Return the (X, Y) coordinate for the center point of the cell that contains the specified text.  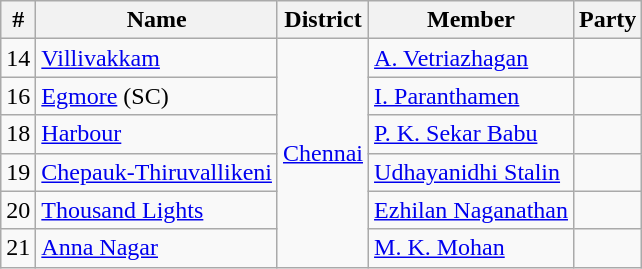
21 (18, 248)
14 (18, 58)
Thousand Lights (157, 210)
Name (157, 20)
Chepauk-Thiruvallikeni (157, 172)
16 (18, 96)
District (322, 20)
Party (608, 20)
I. Paranthamen (472, 96)
A. Vetriazhagan (472, 58)
Ezhilan Naganathan (472, 210)
Harbour (157, 134)
18 (18, 134)
Member (472, 20)
Udhayanidhi Stalin (472, 172)
M. K. Mohan (472, 248)
P. K. Sekar Babu (472, 134)
Anna Nagar (157, 248)
# (18, 20)
Chennai (322, 153)
Egmore (SC) (157, 96)
20 (18, 210)
Villivakkam (157, 58)
19 (18, 172)
